Return (x, y) of the center of cell containing provided text 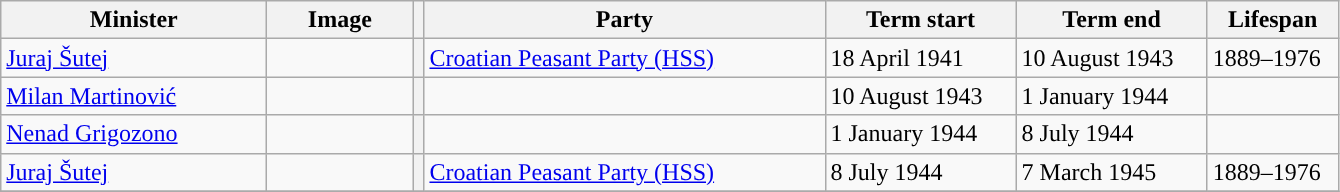
Lifespan (1272, 20)
Party (624, 20)
7 March 1945 (1112, 172)
Term end (1112, 20)
Nenad Grigozono (134, 134)
Term start (920, 20)
Image (340, 20)
Milan Martinović (134, 96)
18 April 1941 (920, 58)
Minister (134, 20)
